From the cell containing the given text, extract its center point as (X, Y) coordinate. 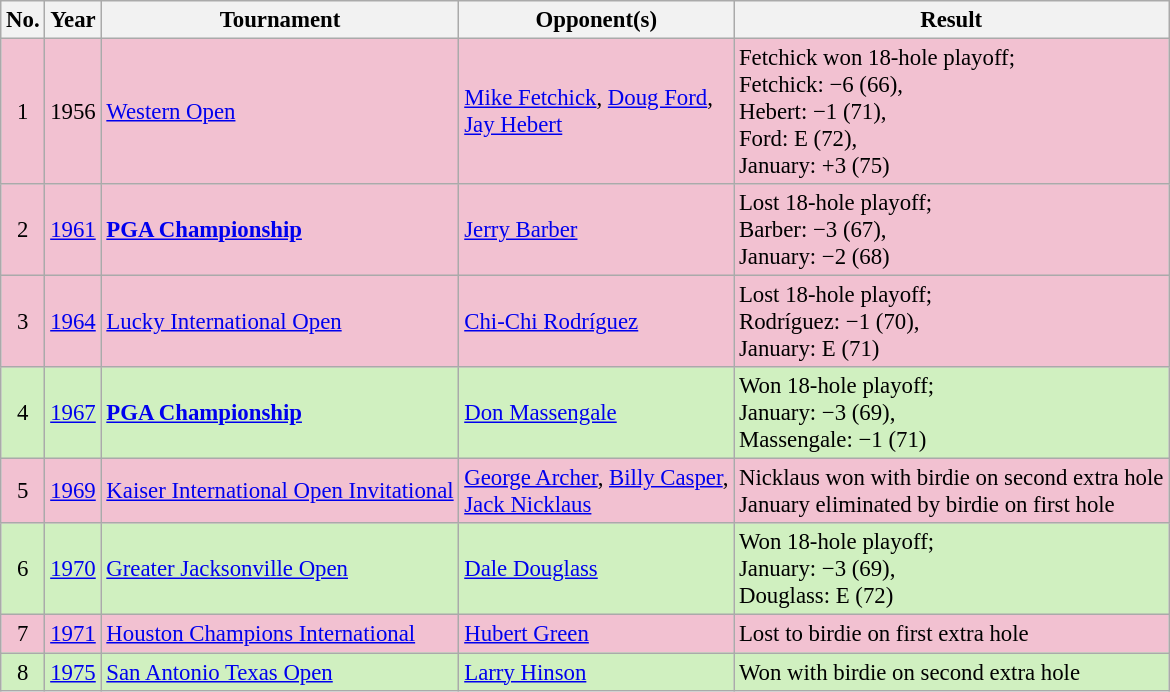
George Archer, Billy Casper, Jack Nicklaus (596, 492)
Lost 18-hole playoff;Rodríguez: −1 (70),January: E (71) (952, 322)
Jerry Barber (596, 230)
4 (23, 413)
8 (23, 672)
Hubert Green (596, 634)
6 (23, 570)
No. (23, 20)
Nicklaus won with birdie on second extra holeJanuary eliminated by birdie on first hole (952, 492)
1975 (73, 672)
Western Open (280, 112)
1970 (73, 570)
5 (23, 492)
Lost to birdie on first extra hole (952, 634)
Houston Champions International (280, 634)
1964 (73, 322)
Won with birdie on second extra hole (952, 672)
Fetchick won 18-hole playoff;Fetchick: −6 (66),Hebert: −1 (71),Ford: E (72),January: +3 (75) (952, 112)
Larry Hinson (596, 672)
Lost 18-hole playoff;Barber: −3 (67),January: −2 (68) (952, 230)
Tournament (280, 20)
Chi-Chi Rodríguez (596, 322)
Result (952, 20)
1967 (73, 413)
1961 (73, 230)
Opponent(s) (596, 20)
7 (23, 634)
1969 (73, 492)
Year (73, 20)
1971 (73, 634)
1 (23, 112)
3 (23, 322)
Lucky International Open (280, 322)
Greater Jacksonville Open (280, 570)
Dale Douglass (596, 570)
Mike Fetchick, Doug Ford, Jay Hebert (596, 112)
Won 18-hole playoff;January: −3 (69),Massengale: −1 (71) (952, 413)
2 (23, 230)
Kaiser International Open Invitational (280, 492)
1956 (73, 112)
Won 18-hole playoff;January: −3 (69),Douglass: E (72) (952, 570)
Don Massengale (596, 413)
San Antonio Texas Open (280, 672)
